Search for the cell housing the specified text and yield its [x, y] center coordinate. 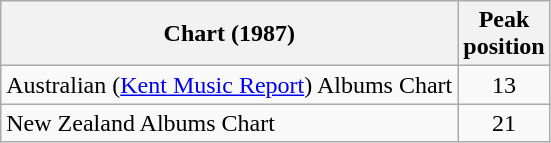
Chart (1987) [230, 34]
13 [504, 85]
New Zealand Albums Chart [230, 123]
Peakposition [504, 34]
Australian (Kent Music Report) Albums Chart [230, 85]
21 [504, 123]
